Find where the given text appears and provide that cell's center as (X, Y) coordinate. 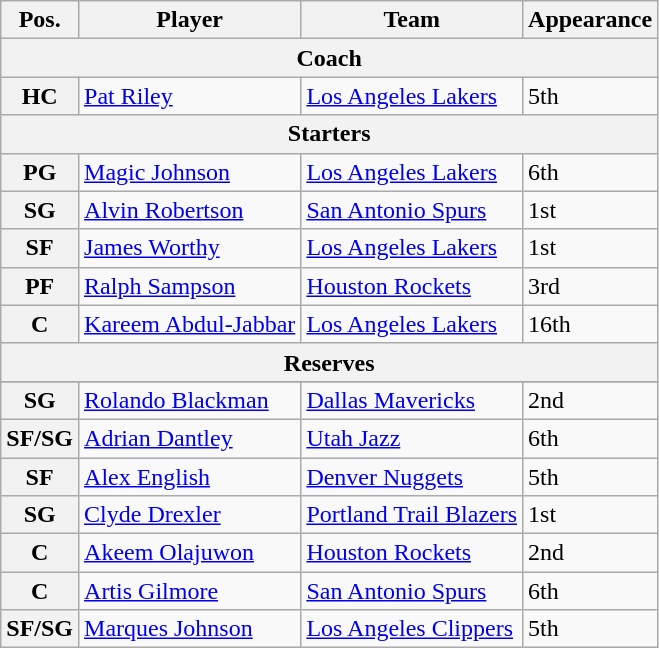
Pat Riley (190, 96)
Clyde Drexler (190, 515)
James Worthy (190, 248)
Akeem Olajuwon (190, 553)
Kareem Abdul-Jabbar (190, 324)
Team (412, 20)
16th (590, 324)
PF (40, 286)
Magic Johnson (190, 172)
Denver Nuggets (412, 477)
Utah Jazz (412, 438)
Player (190, 20)
Appearance (590, 20)
Starters (330, 134)
Artis Gilmore (190, 591)
Adrian Dantley (190, 438)
Alvin Robertson (190, 210)
Portland Trail Blazers (412, 515)
PG (40, 172)
HC (40, 96)
Marques Johnson (190, 629)
Alex English (190, 477)
Coach (330, 58)
Rolando Blackman (190, 400)
Pos. (40, 20)
Reserves (330, 362)
Ralph Sampson (190, 286)
3rd (590, 286)
Los Angeles Clippers (412, 629)
Dallas Mavericks (412, 400)
